From the cell containing the given text, extract its center point as (X, Y) coordinate. 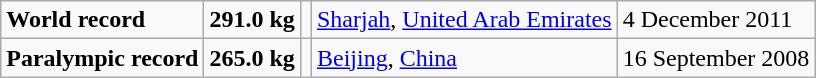
Sharjah, United Arab Emirates (464, 20)
291.0 kg (252, 20)
Beijing, China (464, 58)
265.0 kg (252, 58)
World record (102, 20)
16 September 2008 (716, 58)
4 December 2011 (716, 20)
Paralympic record (102, 58)
